Extract the (x, y) coordinate from the center of the cell holding the provided text.  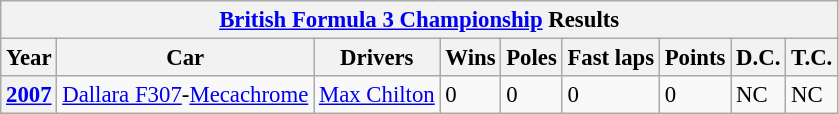
Car (186, 58)
Drivers (377, 58)
Poles (532, 58)
Wins (470, 58)
2007 (29, 95)
British Formula 3 Championship Results (420, 20)
Max Chilton (377, 95)
Fast laps (610, 58)
Year (29, 58)
D.C. (758, 58)
T.C. (812, 58)
Points (694, 58)
Dallara F307-Mecachrome (186, 95)
